Provide the [x, y] coordinate of the cell's center where the given text is located.  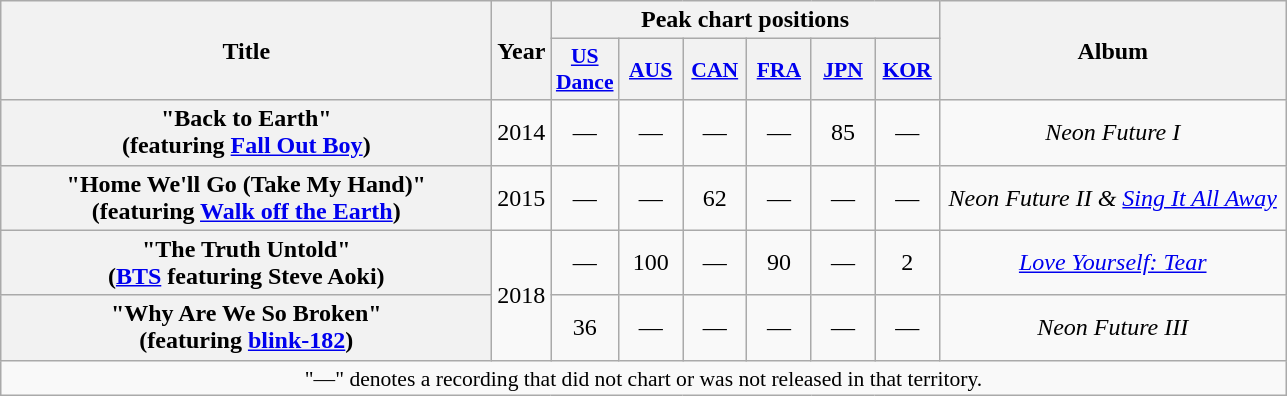
Title [246, 50]
Year [522, 50]
2015 [522, 198]
"Back to Earth"(featuring Fall Out Boy) [246, 132]
AUS [651, 70]
Peak chart positions [745, 20]
Love Yourself: Tear [1112, 262]
Neon Future I [1112, 132]
"Why Are We So Broken"(featuring blink-182) [246, 328]
CAN [715, 70]
90 [779, 262]
Neon Future II & Sing It All Away [1112, 198]
100 [651, 262]
Album [1112, 50]
36 [585, 328]
"—" denotes a recording that did not chart or was not released in that territory. [644, 378]
"Home We'll Go (Take My Hand)"(featuring Walk off the Earth) [246, 198]
Neon Future III [1112, 328]
JPN [843, 70]
62 [715, 198]
KOR [907, 70]
2014 [522, 132]
85 [843, 132]
2018 [522, 295]
"The Truth Untold"(BTS featuring Steve Aoki) [246, 262]
2 [907, 262]
USDance [585, 70]
FRA [779, 70]
